Return [X, Y] of the center of cell containing provided text 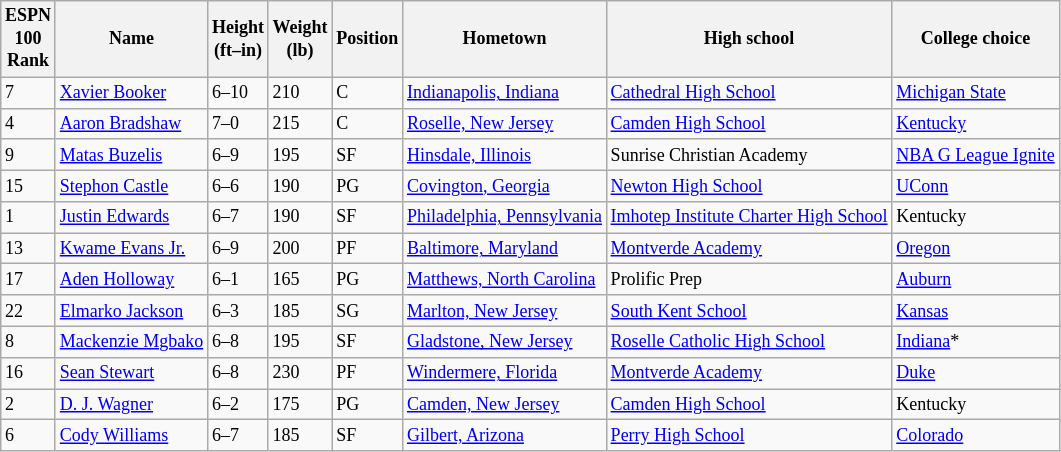
Cody Williams [131, 436]
Roselle Catholic High School [749, 342]
4 [28, 124]
Newton High School [749, 186]
1 [28, 218]
Height(ft–in) [238, 39]
Imhotep Institute Charter High School [749, 218]
6–3 [238, 310]
Stephon Castle [131, 186]
7–0 [238, 124]
Philadelphia, Pennsylvania [505, 218]
230 [300, 372]
6 [28, 436]
2 [28, 404]
Colorado [976, 436]
Hinsdale, Illinois [505, 154]
13 [28, 248]
6–1 [238, 280]
Camden, New Jersey [505, 404]
Position [368, 39]
Duke [976, 372]
175 [300, 404]
Kansas [976, 310]
College choice [976, 39]
ESPN 100 Rank [28, 39]
Sunrise Christian Academy [749, 154]
165 [300, 280]
6–6 [238, 186]
UConn [976, 186]
6–2 [238, 404]
Auburn [976, 280]
High school [749, 39]
Gilbert, Arizona [505, 436]
Sean Stewart [131, 372]
Roselle, New Jersey [505, 124]
SG [368, 310]
Cathedral High School [749, 92]
Aden Holloway [131, 280]
D. J. Wagner [131, 404]
Aaron Bradshaw [131, 124]
Baltimore, Maryland [505, 248]
6–10 [238, 92]
South Kent School [749, 310]
Weight(lb) [300, 39]
Covington, Georgia [505, 186]
22 [28, 310]
9 [28, 154]
200 [300, 248]
Marlton, New Jersey [505, 310]
Justin Edwards [131, 218]
210 [300, 92]
Kwame Evans Jr. [131, 248]
215 [300, 124]
17 [28, 280]
Matas Buzelis [131, 154]
16 [28, 372]
NBA G League Ignite [976, 154]
Mackenzie Mgbako [131, 342]
Gladstone, New Jersey [505, 342]
Xavier Booker [131, 92]
Hometown [505, 39]
Name [131, 39]
15 [28, 186]
Matthews, North Carolina [505, 280]
Elmarko Jackson [131, 310]
7 [28, 92]
8 [28, 342]
Indiana* [976, 342]
Prolific Prep [749, 280]
Windermere, Florida [505, 372]
Oregon [976, 248]
Perry High School [749, 436]
Indianapolis, Indiana [505, 92]
Michigan State [976, 92]
